For the text-containing cell, return its midpoint in [x, y] coordinate format. 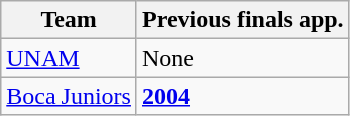
Team [69, 20]
UNAM [69, 58]
Boca Juniors [69, 96]
None [242, 58]
Previous finals app. [242, 20]
2004 [242, 96]
